Capture the cell that displays the provided text and extract its [X, Y] central coordinate. 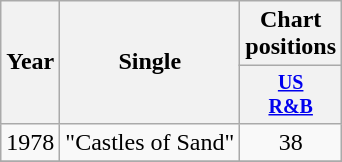
1978 [30, 142]
Chart positions [291, 34]
USR&B [291, 94]
"Castles of Sand" [150, 142]
Year [30, 62]
Single [150, 62]
38 [291, 142]
